Determine the (X, Y) coordinate at the center of the cell enclosing the given text.  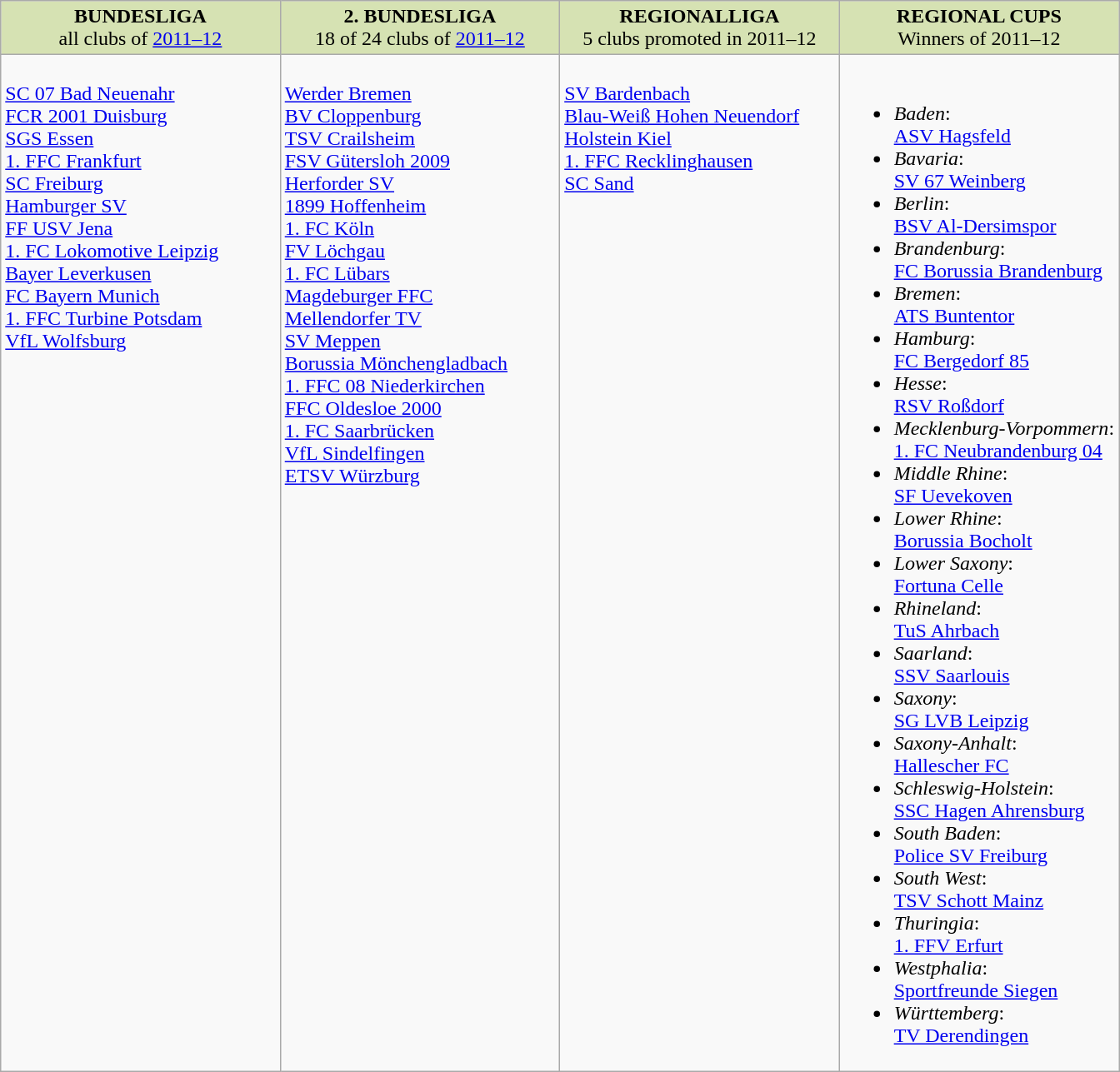
SV BardenbachBlau-Weiß Hohen NeuendorfHolstein Kiel1. FFC RecklinghausenSC Sand (700, 563)
BUNDESLIGAall clubs of 2011–12 (140, 28)
REGIONALLIGA 5 clubs promoted in 2011–12 (700, 28)
REGIONAL CUPSWinners of 2011–12 (978, 28)
2. BUNDESLIGA18 of 24 clubs of 2011–12 (420, 28)
